Search for the cell housing the specified text and yield its (X, Y) center coordinate. 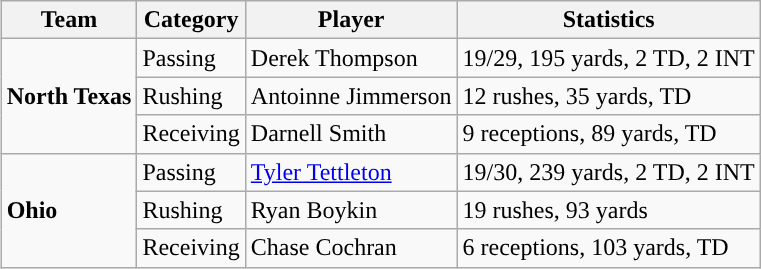
6 receptions, 103 yards, TD (608, 248)
Chase Cochran (351, 248)
Darnell Smith (351, 134)
19 rushes, 93 yards (608, 210)
Antoinne Jimmerson (351, 96)
9 receptions, 89 yards, TD (608, 134)
Tyler Tettleton (351, 172)
Player (351, 20)
Ryan Boykin (351, 210)
19/29, 195 yards, 2 TD, 2 INT (608, 58)
Ohio (69, 210)
Derek Thompson (351, 58)
Statistics (608, 20)
North Texas (69, 96)
Category (191, 20)
12 rushes, 35 yards, TD (608, 96)
Team (69, 20)
19/30, 239 yards, 2 TD, 2 INT (608, 172)
